Search for the cell housing the specified text and yield its [X, Y] center coordinate. 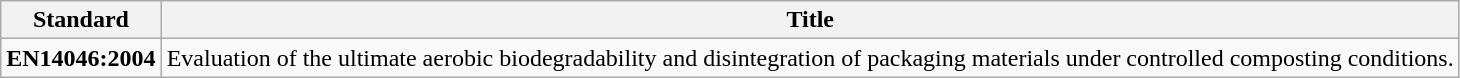
EN14046:2004 [81, 58]
Title [810, 20]
Standard [81, 20]
Evaluation of the ultimate aerobic biodegradability and disintegration of packaging materials under controlled composting conditions. [810, 58]
